Identify which cell holds the provided text, then report its [X, Y] central coordinate. 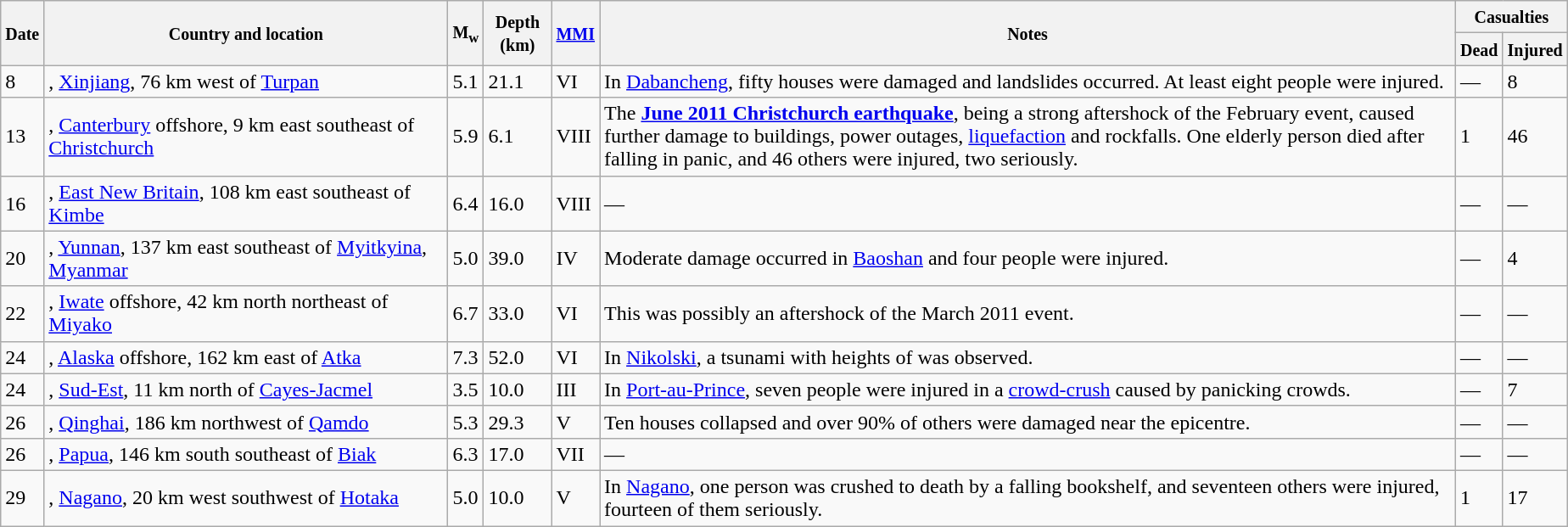
, Papua, 146 km south southeast of Biak [246, 454]
, Sud-Est, 11 km north of Cayes-Jacmel [246, 390]
6.4 [466, 204]
4 [1535, 258]
17 [1535, 497]
17.0 [518, 454]
, Qinghai, 186 km northwest of Qamdo [246, 422]
29 [22, 497]
Dead [1479, 49]
, Xinjiang, 76 km west of Turpan [246, 81]
Date [22, 33]
16.0 [518, 204]
This was possibly an aftershock of the March 2011 event. [1028, 314]
Notes [1028, 33]
, East New Britain, 108 km east southeast of Kimbe [246, 204]
MMI [575, 33]
Depth (km) [518, 33]
6.1 [518, 137]
29.3 [518, 422]
5.1 [466, 81]
21.1 [518, 81]
5.9 [466, 137]
, Nagano, 20 km west southwest of Hotaka [246, 497]
7 [1535, 390]
, Yunnan, 137 km east southeast of Myitkyina, Myanmar [246, 258]
39.0 [518, 258]
3.5 [466, 390]
5.3 [466, 422]
In Port-au-Prince, seven people were injured in a crowd-crush caused by panicking crowds. [1028, 390]
In Nagano, one person was crushed to death by a falling bookshelf, and seventeen others were injured, fourteen of them seriously. [1028, 497]
IV [575, 258]
6.7 [466, 314]
22 [22, 314]
, Iwate offshore, 42 km north northeast of Miyako [246, 314]
Moderate damage occurred in Baoshan and four people were injured. [1028, 258]
33.0 [518, 314]
46 [1535, 137]
16 [22, 204]
In Nikolski, a tsunami with heights of was observed. [1028, 357]
III [575, 390]
, Canterbury offshore, 9 km east southeast of Christchurch [246, 137]
VII [575, 454]
Injured [1535, 49]
52.0 [518, 357]
Mw [466, 33]
In Dabancheng, fifty houses were damaged and landslides occurred. At least eight people were injured. [1028, 81]
6.3 [466, 454]
20 [22, 258]
, Alaska offshore, 162 km east of Atka [246, 357]
7.3 [466, 357]
Ten houses collapsed and over 90% of others were damaged near the epicentre. [1028, 422]
Country and location [246, 33]
Casualties [1511, 17]
13 [22, 137]
